Identify which cell holds the provided text, then report its (X, Y) central coordinate. 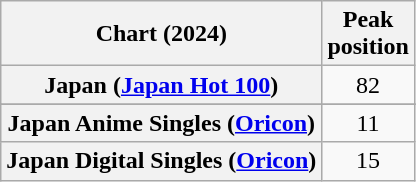
82 (368, 85)
Japan Digital Singles (Oricon) (162, 161)
Chart (2024) (162, 34)
Japan Anime Singles (Oricon) (162, 123)
15 (368, 161)
11 (368, 123)
Japan (Japan Hot 100) (162, 85)
Peakposition (368, 34)
